Find where the given text appears and provide that cell's center as (x, y) coordinate. 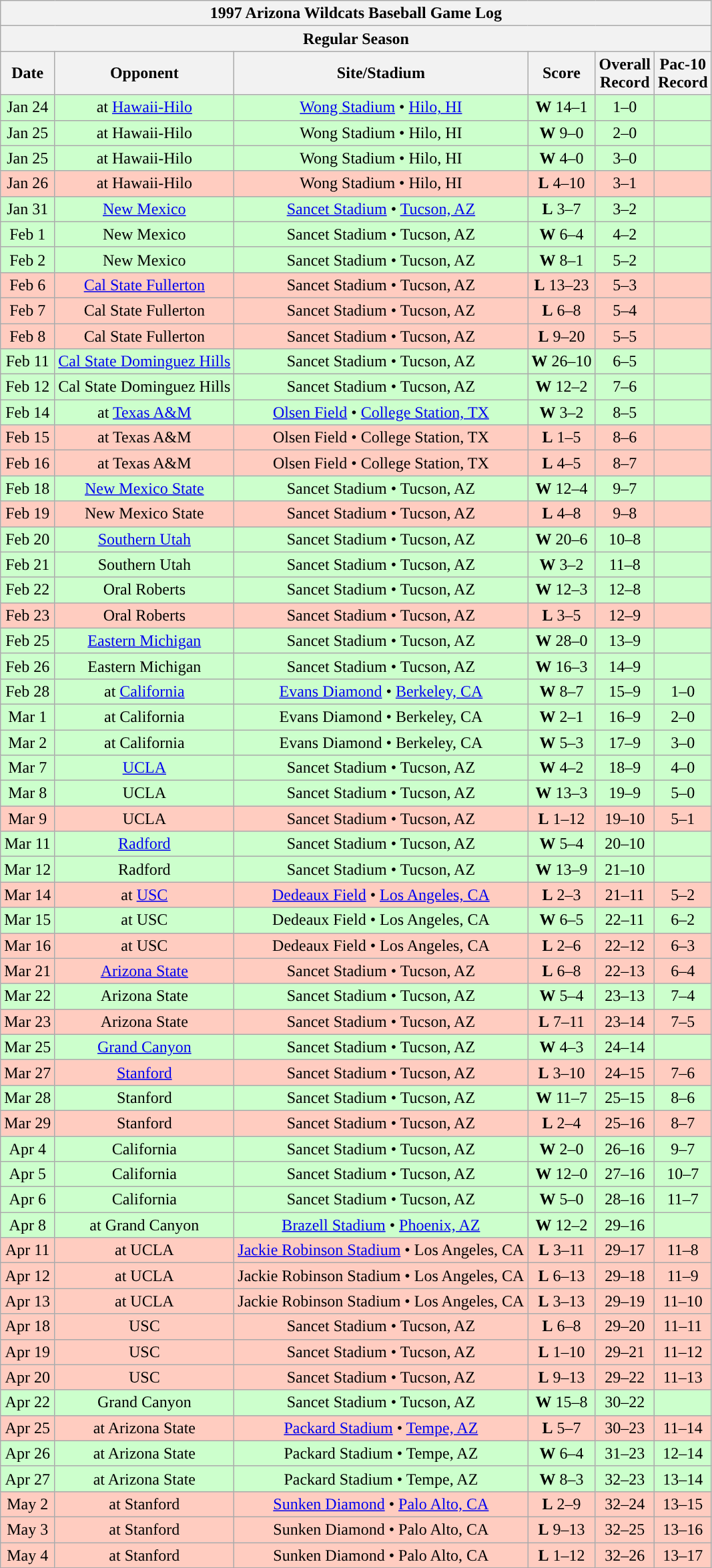
19–10 (625, 819)
32–23 (625, 1479)
22–11 (625, 920)
3–1 (625, 183)
23–13 (625, 996)
11–7 (683, 1200)
18–9 (625, 768)
8–5 (625, 412)
13–16 (683, 1529)
at Grand Canyon (144, 1225)
Mar 7 (28, 768)
22–13 (625, 971)
L 2–9 (562, 1504)
L 4–5 (562, 463)
W 16–3 (562, 666)
L 6–13 (562, 1276)
W 5–3 (562, 743)
Feb 7 (28, 310)
11–9 (683, 1276)
Feb 12 (28, 387)
Jan 24 (28, 107)
Site/Stadium (381, 73)
5–4 (625, 310)
W 4–0 (562, 158)
L 4–8 (562, 514)
14–9 (625, 666)
27–16 (625, 1174)
W 8–3 (562, 1479)
Feb 1 (28, 234)
29–19 (625, 1301)
Apr 5 (28, 1174)
Regular Season (356, 39)
5–1 (683, 819)
32–24 (625, 1504)
L 5–7 (562, 1428)
L 3–10 (562, 1072)
W 12–4 (562, 488)
13–14 (683, 1479)
Mar 27 (28, 1072)
W 9–0 (562, 133)
Apr 18 (28, 1326)
Mar 28 (28, 1098)
Mar 2 (28, 743)
Mar 11 (28, 844)
12–9 (625, 615)
12–14 (683, 1453)
L 2–6 (562, 945)
3–2 (625, 209)
L 2–4 (562, 1123)
13–15 (683, 1504)
1997 Arizona Wildcats Baseball Game Log (356, 13)
L 3–11 (562, 1250)
W 28–0 (562, 641)
L 1–5 (562, 438)
20–10 (625, 844)
Feb 11 (28, 362)
6–2 (683, 920)
W 15–8 (562, 1403)
12–8 (625, 590)
W 14–1 (562, 107)
Jan 31 (28, 209)
Mar 8 (28, 793)
24–15 (625, 1072)
Mar 9 (28, 819)
6–5 (625, 362)
10–8 (625, 539)
11–14 (683, 1428)
26–16 (625, 1148)
5–5 (625, 336)
W 4–2 (562, 768)
25–16 (625, 1123)
5–0 (683, 793)
29–21 (625, 1352)
Apr 20 (28, 1377)
11–11 (683, 1326)
6–4 (683, 971)
30–23 (625, 1428)
32–25 (625, 1529)
Feb 21 (28, 564)
Mar 25 (28, 1047)
Pac-10Record (683, 73)
May 3 (28, 1529)
L 9–20 (562, 336)
19–9 (625, 793)
Date (28, 73)
13–17 (683, 1555)
Feb 20 (28, 539)
Mar 16 (28, 945)
W 8–1 (562, 260)
W 5–0 (562, 1200)
L 7–11 (562, 1022)
Mar 23 (28, 1022)
22–12 (625, 945)
29–20 (625, 1326)
W 8–7 (562, 691)
Feb 18 (28, 488)
Feb 25 (28, 641)
L 3–5 (562, 615)
Feb 14 (28, 412)
L 2–3 (562, 895)
Apr 26 (28, 1453)
4–2 (625, 234)
W 2–0 (562, 1148)
Brazell Stadium • Phoenix, AZ (381, 1225)
11–10 (683, 1301)
W 13–9 (562, 869)
Apr 25 (28, 1428)
29–16 (625, 1225)
Feb 15 (28, 438)
May 4 (28, 1555)
30–22 (625, 1403)
Mar 21 (28, 971)
9–8 (625, 514)
Apr 4 (28, 1148)
16–9 (625, 717)
Feb 26 (28, 666)
25–15 (625, 1098)
29–17 (625, 1250)
W 13–3 (562, 793)
32–26 (625, 1555)
W 12–0 (562, 1174)
Apr 8 (28, 1225)
11–12 (683, 1352)
Feb 16 (28, 463)
L 3–13 (562, 1301)
Apr 6 (28, 1200)
21–10 (625, 869)
7–5 (683, 1022)
Opponent (144, 73)
13–9 (625, 641)
29–22 (625, 1377)
31–23 (625, 1453)
15–9 (625, 691)
Feb 2 (28, 260)
Score (562, 73)
Apr 19 (28, 1352)
L 13–23 (562, 285)
L 1–10 (562, 1352)
Mar 12 (28, 869)
W 4–3 (562, 1047)
29–18 (625, 1276)
Apr 12 (28, 1276)
W 6–5 (562, 920)
W 26–10 (562, 362)
Feb 23 (28, 615)
23–14 (625, 1022)
Mar 1 (28, 717)
W 11–7 (562, 1098)
Feb 8 (28, 336)
Mar 29 (28, 1123)
Mar 15 (28, 920)
Apr 13 (28, 1301)
4–0 (683, 768)
17–9 (625, 743)
W 2–1 (562, 717)
W 20–6 (562, 539)
Jan 26 (28, 183)
21–11 (625, 895)
Mar 22 (28, 996)
7–4 (683, 996)
Feb 28 (28, 691)
W 12–3 (562, 590)
28–16 (625, 1200)
May 2 (28, 1504)
24–14 (625, 1047)
Apr 11 (28, 1250)
Apr 22 (28, 1403)
Apr 27 (28, 1479)
Feb 19 (28, 514)
11–13 (683, 1377)
10–7 (683, 1174)
L 3–7 (562, 209)
OverallRecord (625, 73)
Feb 6 (28, 285)
5–3 (625, 285)
Feb 22 (28, 590)
Mar 14 (28, 895)
6–3 (683, 945)
L 4–10 (562, 183)
